Extract the [x, y] coordinate from the center of the cell holding the provided text.  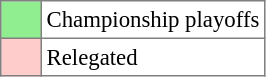
Relegated [152, 57]
Championship playoffs [152, 20]
